Return the [X, Y] coordinate for the center point of the cell that contains the specified text.  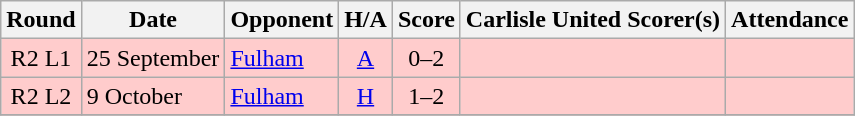
Score [426, 20]
Carlisle United Scorer(s) [592, 20]
9 October [153, 96]
Attendance [790, 20]
25 September [153, 58]
R2 L2 [41, 96]
Opponent [282, 20]
Round [41, 20]
H/A [366, 20]
A [366, 58]
1–2 [426, 96]
0–2 [426, 58]
R2 L1 [41, 58]
Date [153, 20]
H [366, 96]
